For the text-containing cell, return its midpoint in (x, y) coordinate format. 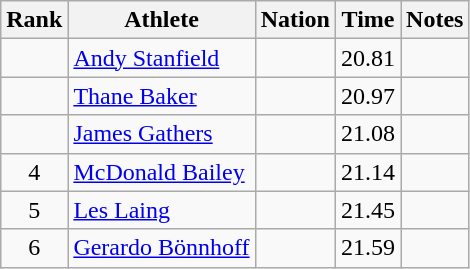
Notes (435, 20)
6 (34, 248)
4 (34, 172)
James Gathers (162, 134)
20.97 (368, 96)
Time (368, 20)
McDonald Bailey (162, 172)
21.14 (368, 172)
Athlete (162, 20)
21.45 (368, 210)
5 (34, 210)
Gerardo Bönnhoff (162, 248)
21.08 (368, 134)
Andy Stanfield (162, 58)
20.81 (368, 58)
Thane Baker (162, 96)
Rank (34, 20)
21.59 (368, 248)
Nation (295, 20)
Les Laing (162, 210)
